Output the [x, y] coordinate of the center of the cell containing the given text.  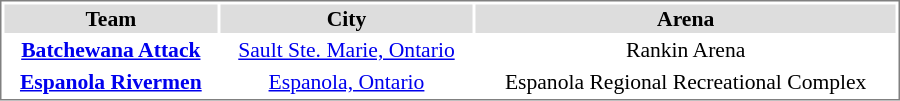
Espanola, Ontario [346, 82]
Team [110, 18]
Espanola Rivermen [110, 82]
Rankin Arena [686, 50]
Batchewana Attack [110, 50]
Sault Ste. Marie, Ontario [346, 50]
Espanola Regional Recreational Complex [686, 82]
City [346, 18]
Arena [686, 18]
